Output the (x, y) coordinate of the center of the cell containing the given text.  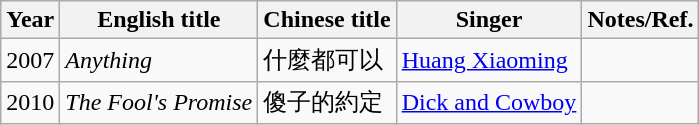
Anything (159, 60)
Notes/Ref. (640, 20)
Year (30, 20)
2007 (30, 60)
傻子的約定 (327, 102)
什麼都可以 (327, 60)
Chinese title (327, 20)
Dick and Cowboy (489, 102)
2010 (30, 102)
The Fool's Promise (159, 102)
Huang Xiaoming (489, 60)
English title (159, 20)
Singer (489, 20)
